Extract the [X, Y] coordinate from the center of the cell holding the provided text.  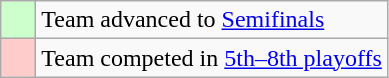
Team advanced to Semifinals [212, 20]
Team competed in 5th–8th playoffs [212, 58]
